Capture the cell that displays the provided text and extract its (x, y) central coordinate. 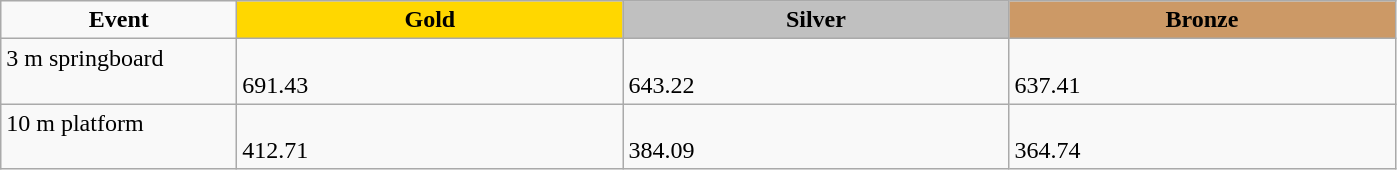
Silver (816, 20)
Gold (430, 20)
364.74 (1202, 136)
637.41 (1202, 72)
691.43 (430, 72)
643.22 (816, 72)
412.71 (430, 136)
10 m platform (119, 136)
3 m springboard (119, 72)
Bronze (1202, 20)
384.09 (816, 136)
Event (119, 20)
